Determine the [x, y] coordinate at the center of the cell enclosing the given text.  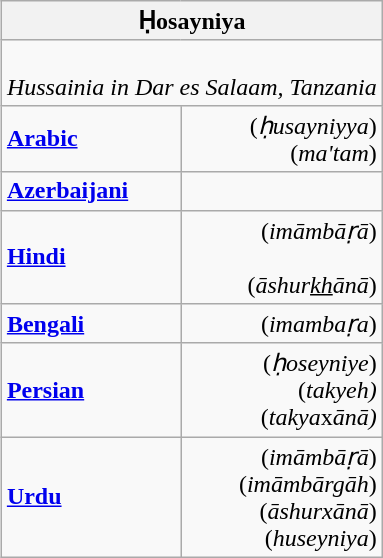
Urdu [90, 498]
Hindi [90, 257]
(imambaṛa) [282, 324]
Persian [90, 390]
(ḥusayniyya) (ma'tam) [282, 138]
(imāmbāṛā) (imāmbārgāh) (āshurxānā) (huseyniya) [282, 498]
Azerbaijani [90, 191]
Arabic [90, 138]
(ḥoseyniye) (takyeh) (takyaxānā) [282, 390]
Ḥosayniya [192, 21]
(imāmbāṛā) (āshurkhānā) [282, 257]
Hussainia in Dar es Salaam, Tanzania [192, 72]
Bengali [90, 324]
